Pinpoint the cell where the given text exists, returning its [x, y] midpoint coordinate. 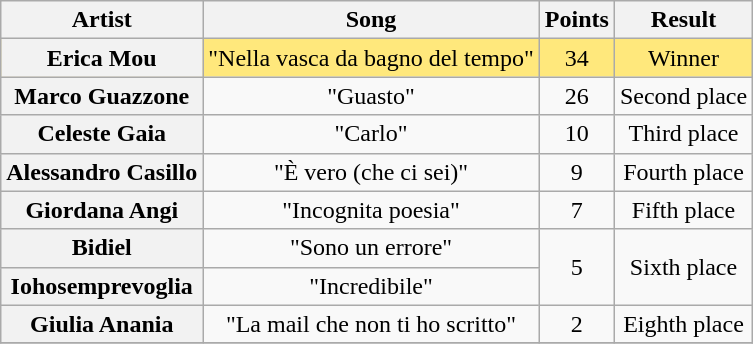
"Sono un errore" [372, 248]
"Incognita poesia" [372, 210]
Eighth place [683, 324]
9 [576, 172]
10 [576, 134]
Erica Mou [102, 58]
Marco Guazzone [102, 96]
Third place [683, 134]
Artist [102, 20]
5 [576, 267]
Giordana Angi [102, 210]
Song [372, 20]
"È vero (che ci sei)" [372, 172]
Points [576, 20]
Bidiel [102, 248]
"La mail che non ti ho scritto" [372, 324]
34 [576, 58]
Fifth place [683, 210]
26 [576, 96]
Celeste Gaia [102, 134]
"Guasto" [372, 96]
Sixth place [683, 267]
2 [576, 324]
Winner [683, 58]
"Carlo" [372, 134]
Second place [683, 96]
Giulia Anania [102, 324]
Alessandro Casillo [102, 172]
"Incredibile" [372, 286]
7 [576, 210]
Iohosemprevoglia [102, 286]
Result [683, 20]
"Nella vasca da bagno del tempo" [372, 58]
Fourth place [683, 172]
